Determine the [X, Y] coordinate at the center of the cell enclosing the given text.  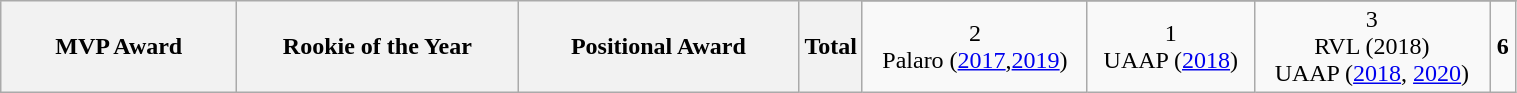
2 Palaro (2017,2019) [974, 47]
Total [831, 47]
Rookie of the Year [378, 47]
Positional Award [658, 47]
3RVL (2018) UAAP (2018, 2020) [1372, 47]
1 UAAP (2018) [1170, 47]
MVP Award [119, 47]
6 [1503, 47]
